Provide the (X, Y) coordinate of the cell's center where the given text is located.  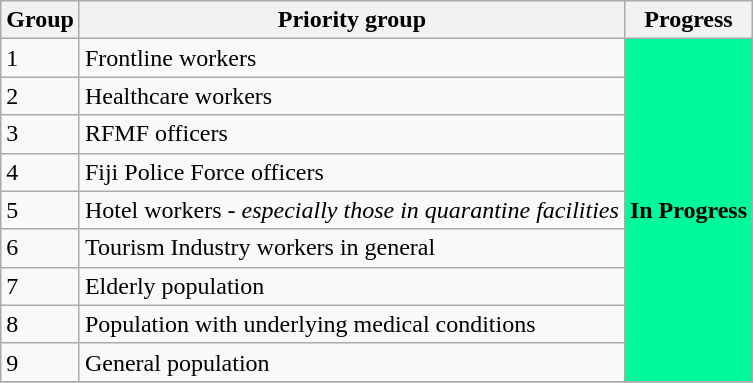
6 (40, 248)
1 (40, 58)
Tourism Industry workers in general (352, 248)
Healthcare workers (352, 96)
Priority group (352, 20)
Frontline workers (352, 58)
3 (40, 134)
5 (40, 210)
Progress (688, 20)
Elderly population (352, 286)
Group (40, 20)
General population (352, 362)
Population with underlying medical conditions (352, 324)
In Progress (688, 210)
7 (40, 286)
4 (40, 172)
9 (40, 362)
8 (40, 324)
Fiji Police Force officers (352, 172)
2 (40, 96)
RFMF officers (352, 134)
Hotel workers - especially those in quarantine facilities (352, 210)
